Output the (X, Y) coordinate of the center of the cell containing the given text.  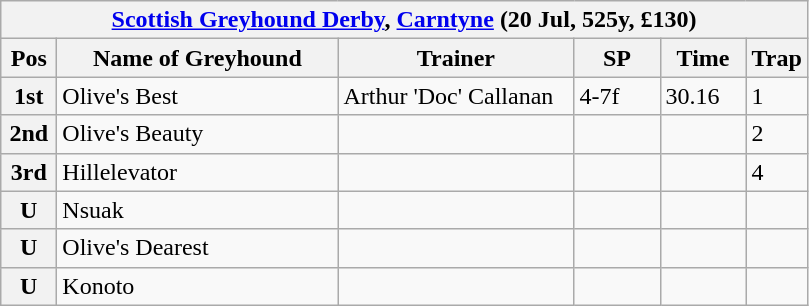
SP (617, 58)
Konoto (198, 286)
Olive's Beauty (198, 134)
Olive's Dearest (198, 248)
Scottish Greyhound Derby, Carntyne (20 Jul, 525y, £130) (404, 20)
4 (776, 172)
30.16 (703, 96)
1st (29, 96)
Name of Greyhound (198, 58)
2nd (29, 134)
Nsuak (198, 210)
Trainer (456, 58)
Arthur 'Doc' Callanan (456, 96)
4-7f (617, 96)
2 (776, 134)
Hillelevator (198, 172)
1 (776, 96)
Time (703, 58)
3rd (29, 172)
Trap (776, 58)
Olive's Best (198, 96)
Pos (29, 58)
